Scan for the cell matching the given text and deliver its [x, y] coordinate at center. 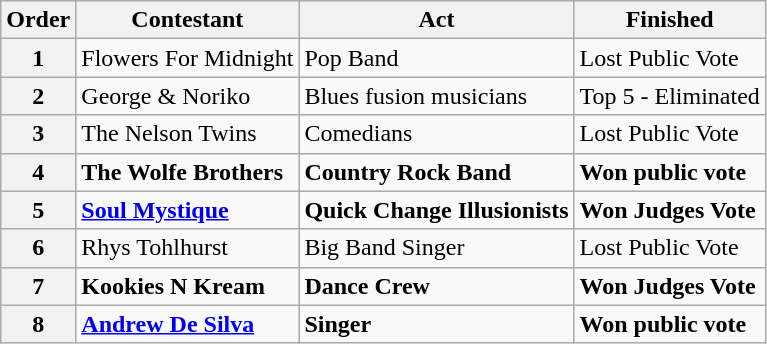
Country Rock Band [436, 172]
Dance Crew [436, 286]
Contestant [188, 20]
Andrew De Silva [188, 324]
3 [38, 134]
Quick Change Illusionists [436, 210]
1 [38, 58]
2 [38, 96]
Order [38, 20]
Flowers For Midnight [188, 58]
The Nelson Twins [188, 134]
8 [38, 324]
7 [38, 286]
Soul Mystique [188, 210]
Act [436, 20]
Top 5 - Eliminated [670, 96]
4 [38, 172]
Big Band Singer [436, 248]
6 [38, 248]
Comedians [436, 134]
5 [38, 210]
Kookies N Kream [188, 286]
Blues fusion musicians [436, 96]
Finished [670, 20]
Singer [436, 324]
Pop Band [436, 58]
Rhys Tohlhurst [188, 248]
George & Noriko [188, 96]
The Wolfe Brothers [188, 172]
